Search for the cell housing the specified text and yield its (X, Y) center coordinate. 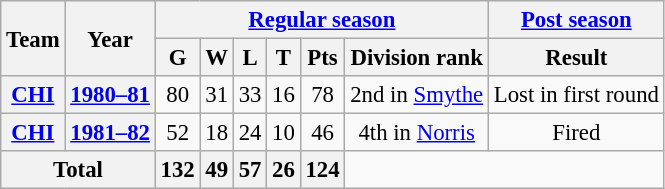
33 (250, 95)
49 (216, 170)
Team (33, 38)
1980–81 (110, 95)
Fired (576, 133)
Result (576, 58)
24 (250, 133)
124 (322, 170)
Pts (322, 58)
57 (250, 170)
52 (178, 133)
Division rank (417, 58)
Total (78, 170)
18 (216, 133)
Regular season (322, 20)
Year (110, 38)
16 (284, 95)
80 (178, 95)
2nd in Smythe (417, 95)
132 (178, 170)
Post season (576, 20)
T (284, 58)
W (216, 58)
46 (322, 133)
1981–82 (110, 133)
G (178, 58)
4th in Norris (417, 133)
26 (284, 170)
Lost in first round (576, 95)
78 (322, 95)
10 (284, 133)
31 (216, 95)
L (250, 58)
